Find where the given text appears and provide that cell's center as [X, Y] coordinate. 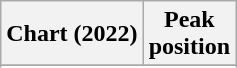
Peakposition [189, 34]
Chart (2022) [72, 34]
